Return [x, y] of the center of cell containing provided text 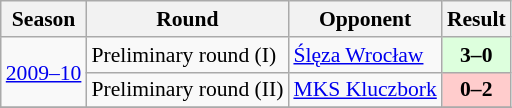
Preliminary round (II) [187, 90]
Preliminary round (I) [187, 55]
0–2 [476, 90]
Ślęza Wrocław [364, 55]
Opponent [364, 19]
3–0 [476, 55]
Round [187, 19]
2009–10 [44, 72]
Result [476, 19]
Season [44, 19]
MKS Kluczbork [364, 90]
